Capture the cell that displays the provided text and extract its (X, Y) central coordinate. 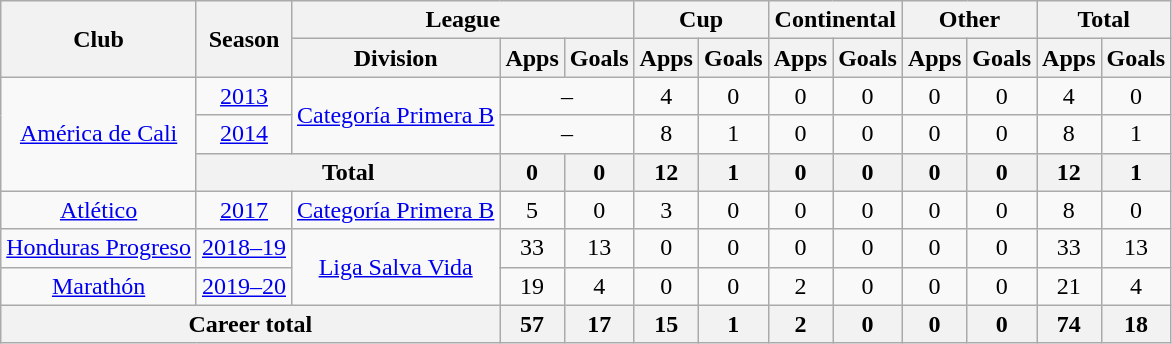
2018–19 (244, 248)
18 (1136, 324)
2019–20 (244, 286)
Season (244, 39)
57 (532, 324)
Cup (701, 20)
Career total (250, 324)
15 (666, 324)
2014 (244, 134)
2017 (244, 210)
Liga Salva Vida (396, 267)
21 (1069, 286)
Atlético (99, 210)
América de Cali (99, 134)
Continental (835, 20)
Division (396, 58)
5 (532, 210)
2013 (244, 96)
Marathón (99, 286)
Other (969, 20)
3 (666, 210)
74 (1069, 324)
19 (532, 286)
17 (599, 324)
Honduras Progreso (99, 248)
Club (99, 39)
League (464, 20)
